Extract the [x, y] coordinate from the center of the cell holding the provided text.  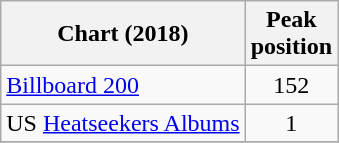
1 [291, 123]
Chart (2018) [123, 34]
Billboard 200 [123, 85]
152 [291, 85]
Peakposition [291, 34]
US Heatseekers Albums [123, 123]
